Find where the given text appears and provide that cell's center as (X, Y) coordinate. 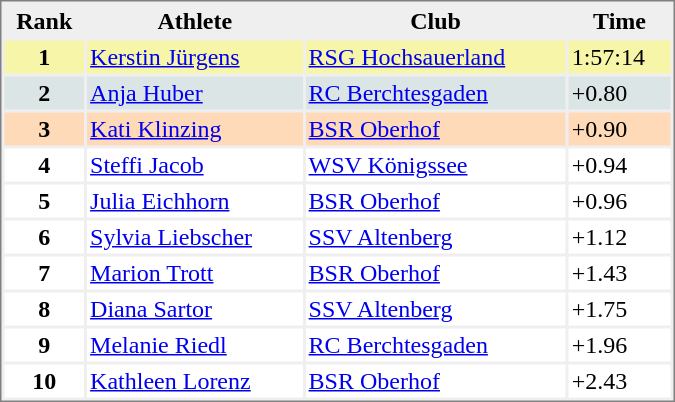
Julia Eichhorn (195, 200)
WSV Königssee (436, 164)
+1.75 (620, 308)
Melanie Riedl (195, 344)
Anja Huber (195, 92)
10 (44, 380)
Time (620, 20)
+0.90 (620, 128)
RSG Hochsauerland (436, 56)
Sylvia Liebscher (195, 236)
+1.43 (620, 272)
3 (44, 128)
+1.96 (620, 344)
7 (44, 272)
+0.94 (620, 164)
+0.96 (620, 200)
Rank (44, 20)
2 (44, 92)
9 (44, 344)
Diana Sartor (195, 308)
Kerstin Jürgens (195, 56)
5 (44, 200)
+2.43 (620, 380)
6 (44, 236)
Kathleen Lorenz (195, 380)
+0.80 (620, 92)
Steffi Jacob (195, 164)
Kati Klinzing (195, 128)
1:57:14 (620, 56)
Athlete (195, 20)
Marion Trott (195, 272)
8 (44, 308)
1 (44, 56)
Club (436, 20)
+1.12 (620, 236)
4 (44, 164)
